Find where the given text appears and provide that cell's center as (x, y) coordinate. 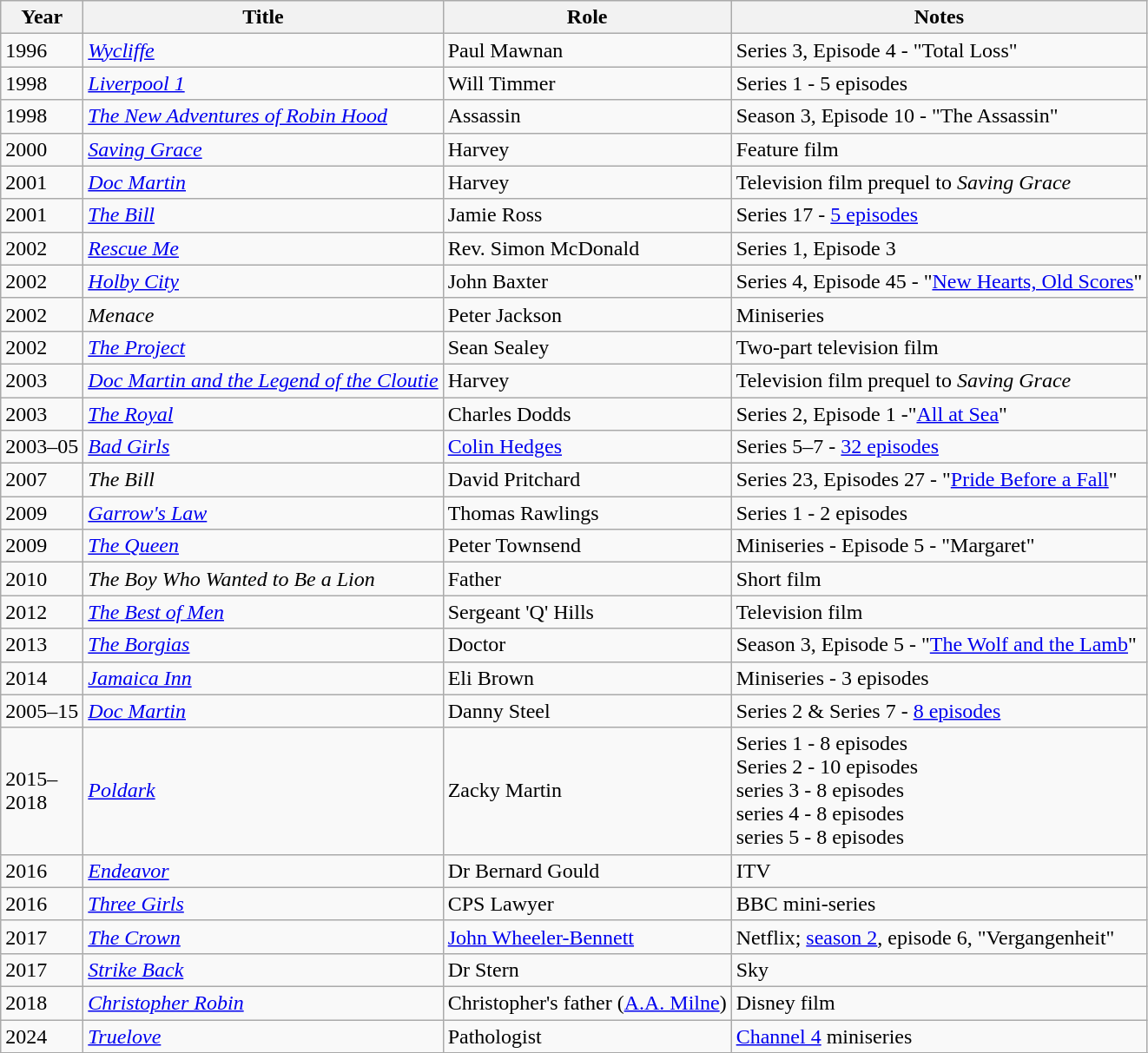
Christopher's father (A.A. Milne) (587, 1003)
Netflix; season 2, episode 6, "Vergangenheit" (940, 937)
Colin Hedges (587, 447)
Holby City (263, 281)
Strike Back (263, 970)
Saving Grace (263, 149)
CPS Lawyer (587, 904)
Series 4, Episode 45 - "New Hearts, Old Scores" (940, 281)
Feature film (940, 149)
BBC mini-series (940, 904)
Pathologist (587, 1036)
Three Girls (263, 904)
Rescue Me (263, 248)
Thomas Rawlings (587, 513)
Season 3, Episode 10 - "The Assassin" (940, 116)
The Borgias (263, 645)
Role (587, 17)
Rev. Simon McDonald (587, 248)
Doc Martin and the Legend of the Cloutie (263, 380)
The Crown (263, 937)
Garrow's Law (263, 513)
The Best of Men (263, 612)
The Project (263, 347)
Peter Townsend (587, 546)
Two-part television film (940, 347)
Series 2 & Series 7 - 8 episodes (940, 711)
Disney film (940, 1003)
Season 3, Episode 5 - "The Wolf and the Lamb" (940, 645)
Title (263, 17)
Series 17 - 5 episodes (940, 215)
Eli Brown (587, 678)
Series 1 - 8 episodes Series 2 - 10 episodes series 3 - 8 episodesseries 4 - 8 episodesseries 5 - 8 episodes (940, 791)
2014 (42, 678)
The New Adventures of Robin Hood (263, 116)
Charles Dodds (587, 414)
Miniseries - 3 episodes (940, 678)
Paul Mawnan (587, 50)
Series 1 - 5 episodes (940, 83)
Notes (940, 17)
2012 (42, 612)
David Pritchard (587, 480)
The Royal (263, 414)
Liverpool 1 (263, 83)
John Wheeler-Bennett (587, 937)
1996 (42, 50)
Assassin (587, 116)
Series 1 - 2 episodes (940, 513)
Father (587, 579)
Year (42, 17)
2013 (42, 645)
Channel 4 miniseries (940, 1036)
The Boy Who Wanted to Be a Lion (263, 579)
Short film (940, 579)
2015–2018 (42, 791)
Series 3, Episode 4 - "Total Loss" (940, 50)
Television film (940, 612)
Danny Steel (587, 711)
Series 1, Episode 3 (940, 248)
Doctor (587, 645)
John Baxter (587, 281)
Miniseries - Episode 5 - "Margaret" (940, 546)
2024 (42, 1036)
Wycliffe (263, 50)
2005–15 (42, 711)
Zacky Martin (587, 791)
2018 (42, 1003)
2003–05 (42, 447)
Bad Girls (263, 447)
Dr Stern (587, 970)
The Queen (263, 546)
Miniseries (940, 314)
Endeavor (263, 871)
Sergeant 'Q' Hills (587, 612)
Poldark (263, 791)
2007 (42, 480)
Jamie Ross (587, 215)
Truelove (263, 1036)
Jamaica Inn (263, 678)
Sky (940, 970)
Sean Sealey (587, 347)
ITV (940, 871)
Series 23, Episodes 27 - "Pride Before a Fall" (940, 480)
2000 (42, 149)
Peter Jackson (587, 314)
Dr Bernard Gould (587, 871)
Christopher Robin (263, 1003)
Will Timmer (587, 83)
Series 2, Episode 1 -"All at Sea" (940, 414)
Series 5–7 - 32 episodes (940, 447)
2010 (42, 579)
Menace (263, 314)
